Scan for the cell matching the given text and deliver its [X, Y] coordinate at center. 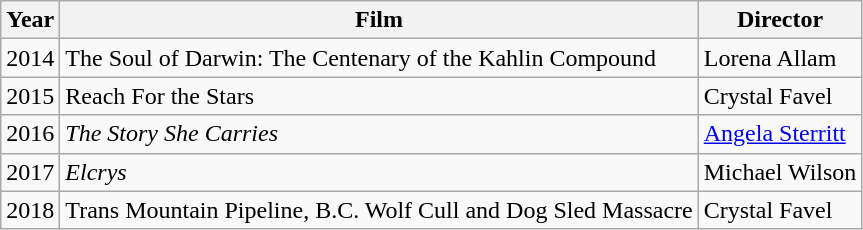
2017 [30, 172]
Year [30, 20]
2016 [30, 134]
The Story She Carries [379, 134]
Lorena Allam [780, 58]
Reach For the Stars [379, 96]
2018 [30, 210]
2015 [30, 96]
Film [379, 20]
Director [780, 20]
The Soul of Darwin: The Centenary of the Kahlin Compound [379, 58]
2014 [30, 58]
Michael Wilson [780, 172]
Elcrys [379, 172]
Trans Mountain Pipeline, B.C. Wolf Cull and Dog Sled Massacre [379, 210]
Angela Sterritt [780, 134]
